Return the (x, y) coordinate for the center point of the cell that contains the specified text.  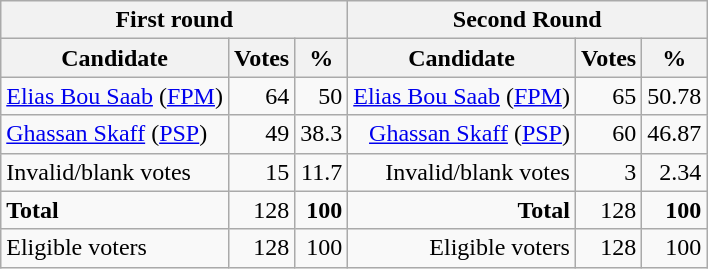
65 (608, 96)
15 (261, 172)
46.87 (674, 134)
Second Round (528, 20)
2.34 (674, 172)
38.3 (322, 134)
50.78 (674, 96)
3 (608, 172)
60 (608, 134)
First round (174, 20)
49 (261, 134)
50 (322, 96)
11.7 (322, 172)
64 (261, 96)
